Output the [x, y] coordinate of the center of the cell containing the given text.  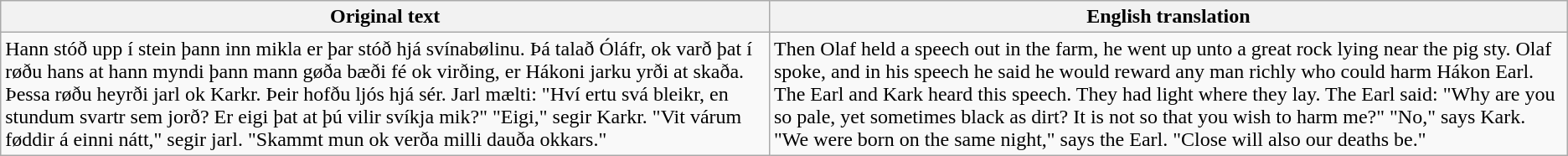
Original text [385, 17]
English translation [1168, 17]
